From the cell containing the given text, extract its center point as [x, y] coordinate. 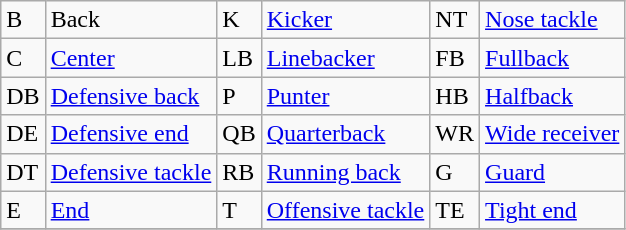
DB [23, 96]
TE [455, 210]
NT [455, 20]
Punter [346, 96]
Wide receiver [552, 134]
Running back [346, 172]
Back [131, 20]
Halfback [552, 96]
Defensive tackle [131, 172]
Nose tackle [552, 20]
DE [23, 134]
K [239, 20]
Offensive tackle [346, 210]
Tight end [552, 210]
HB [455, 96]
Guard [552, 172]
QB [239, 134]
P [239, 96]
FB [455, 58]
B [23, 20]
G [455, 172]
T [239, 210]
WR [455, 134]
Defensive end [131, 134]
Defensive back [131, 96]
E [23, 210]
DT [23, 172]
Center [131, 58]
End [131, 210]
Quarterback [346, 134]
C [23, 58]
RB [239, 172]
Linebacker [346, 58]
LB [239, 58]
Fullback [552, 58]
Kicker [346, 20]
